Identify which cell holds the provided text, then report its (x, y) central coordinate. 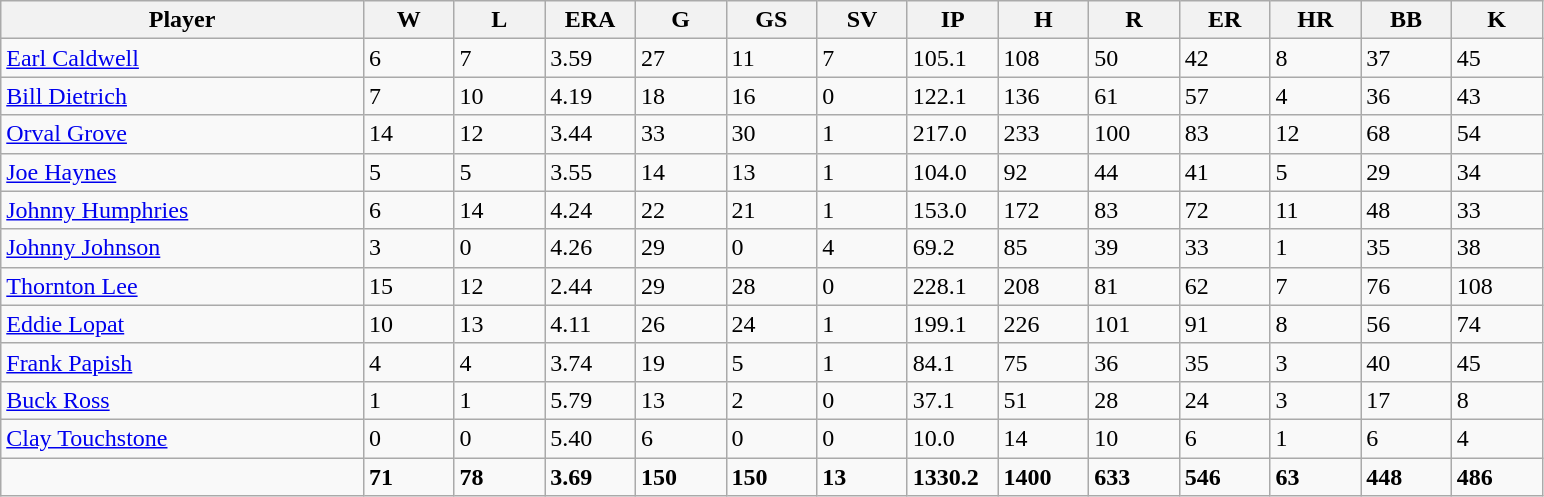
L (500, 20)
19 (680, 362)
104.0 (952, 172)
105.1 (952, 58)
38 (1496, 248)
633 (1134, 477)
68 (1406, 134)
199.1 (952, 324)
BB (1406, 20)
ER (1224, 20)
57 (1224, 96)
92 (1044, 172)
61 (1134, 96)
1400 (1044, 477)
546 (1224, 477)
71 (408, 477)
42 (1224, 58)
63 (1316, 477)
H (1044, 20)
448 (1406, 477)
4.26 (590, 248)
Frank Papish (182, 362)
208 (1044, 286)
Johnny Humphries (182, 210)
21 (772, 210)
81 (1134, 286)
40 (1406, 362)
44 (1134, 172)
W (408, 20)
486 (1496, 477)
226 (1044, 324)
72 (1224, 210)
Joe Haynes (182, 172)
78 (500, 477)
Bill Dietrich (182, 96)
54 (1496, 134)
3.69 (590, 477)
233 (1044, 134)
30 (772, 134)
228.1 (952, 286)
48 (1406, 210)
43 (1496, 96)
5.40 (590, 438)
GS (772, 20)
62 (1224, 286)
3.74 (590, 362)
Johnny Johnson (182, 248)
Player (182, 20)
75 (1044, 362)
18 (680, 96)
37.1 (952, 400)
G (680, 20)
Clay Touchstone (182, 438)
Thornton Lee (182, 286)
1330.2 (952, 477)
172 (1044, 210)
3.59 (590, 58)
39 (1134, 248)
4.24 (590, 210)
2.44 (590, 286)
101 (1134, 324)
122.1 (952, 96)
Eddie Lopat (182, 324)
37 (1406, 58)
HR (1316, 20)
16 (772, 96)
IP (952, 20)
100 (1134, 134)
56 (1406, 324)
51 (1044, 400)
3.44 (590, 134)
69.2 (952, 248)
41 (1224, 172)
Orval Grove (182, 134)
Earl Caldwell (182, 58)
217.0 (952, 134)
34 (1496, 172)
4.11 (590, 324)
ERA (590, 20)
10.0 (952, 438)
SV (862, 20)
74 (1496, 324)
84.1 (952, 362)
153.0 (952, 210)
Buck Ross (182, 400)
50 (1134, 58)
15 (408, 286)
R (1134, 20)
3.55 (590, 172)
K (1496, 20)
4.19 (590, 96)
2 (772, 400)
22 (680, 210)
91 (1224, 324)
76 (1406, 286)
27 (680, 58)
85 (1044, 248)
26 (680, 324)
136 (1044, 96)
5.79 (590, 400)
17 (1406, 400)
